Locate the cell with the specified text and output its [x, y] center coordinate. 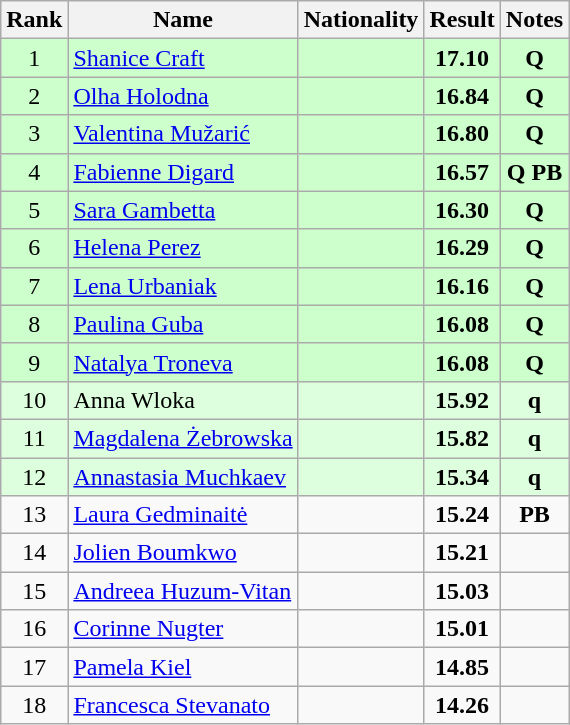
Helena Perez [183, 248]
14.26 [462, 705]
11 [34, 438]
9 [34, 362]
Paulina Guba [183, 324]
17 [34, 667]
10 [34, 400]
7 [34, 286]
16.30 [462, 210]
13 [34, 515]
4 [34, 172]
Sara Gambetta [183, 210]
16.29 [462, 248]
12 [34, 477]
15.34 [462, 477]
15.03 [462, 591]
3 [34, 134]
17.10 [462, 58]
5 [34, 210]
Result [462, 20]
16.80 [462, 134]
15.92 [462, 400]
Jolien Boumkwo [183, 553]
Pamela Kiel [183, 667]
8 [34, 324]
Shanice Craft [183, 58]
14 [34, 553]
16 [34, 629]
Andreea Huzum-Vitan [183, 591]
Q PB [534, 172]
Corinne Nugter [183, 629]
Anna Wloka [183, 400]
14.85 [462, 667]
Laura Gedminaitė [183, 515]
18 [34, 705]
PB [534, 515]
Francesca Stevanato [183, 705]
Valentina Mužarić [183, 134]
15.21 [462, 553]
Notes [534, 20]
15.82 [462, 438]
Nationality [361, 20]
Magdalena Żebrowska [183, 438]
Rank [34, 20]
Annastasia Muchkaev [183, 477]
Lena Urbaniak [183, 286]
16.84 [462, 96]
Name [183, 20]
15.24 [462, 515]
16.57 [462, 172]
1 [34, 58]
16.16 [462, 286]
Fabienne Digard [183, 172]
6 [34, 248]
15 [34, 591]
15.01 [462, 629]
2 [34, 96]
Natalya Troneva [183, 362]
Olha Holodna [183, 96]
